Extract the [x, y] coordinate from the center of the cell holding the provided text.  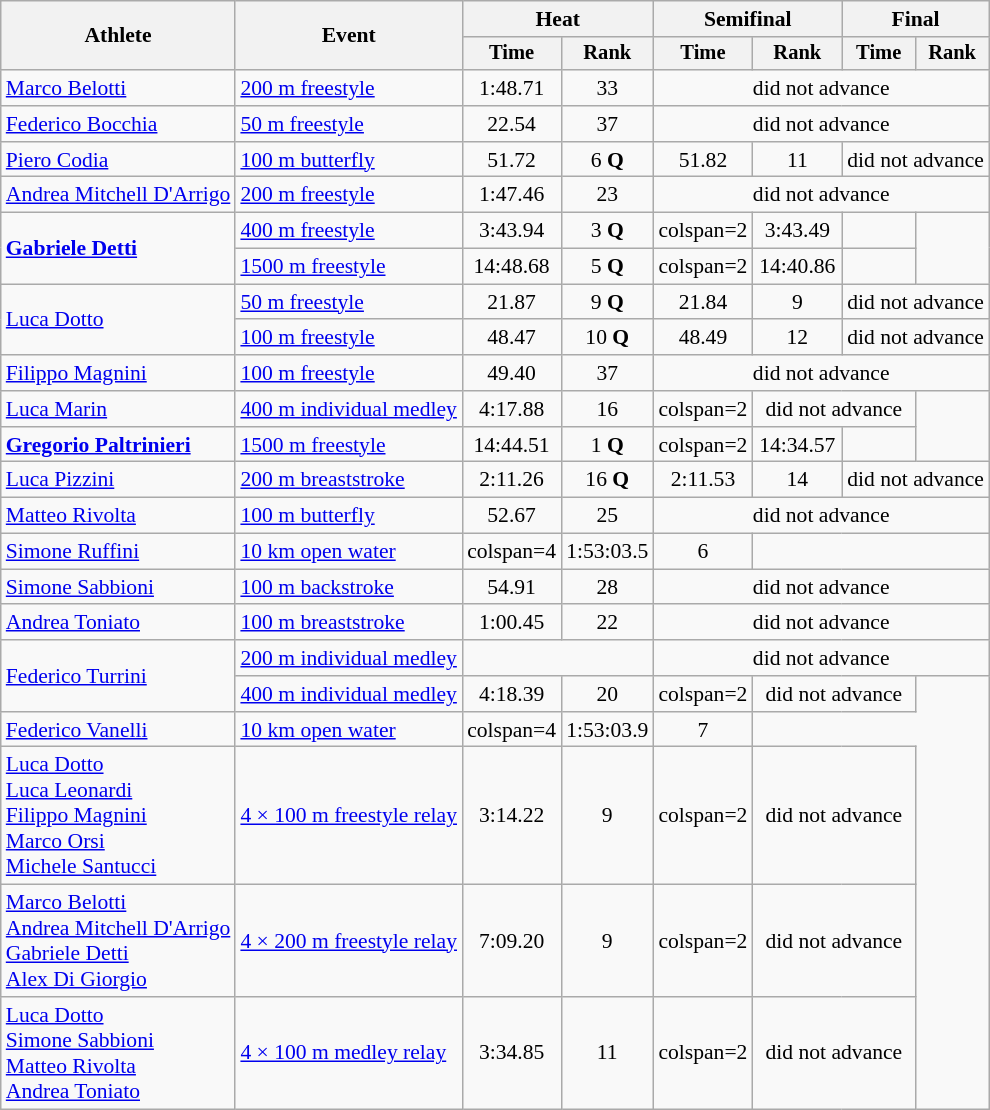
Federico Bocchia [118, 124]
Simone Sabbioni [118, 587]
3:43.94 [512, 231]
14 [797, 480]
100 m breaststroke [348, 623]
1:48.71 [512, 88]
16 [607, 409]
1:53:03.5 [607, 552]
3:34.85 [512, 1053]
200 m breaststroke [348, 480]
1:47.46 [512, 195]
Andrea Toniato [118, 623]
1:00.45 [512, 623]
6 Q [607, 160]
4 × 100 m freestyle relay [348, 816]
Federico Vanelli [118, 730]
Athlete [118, 36]
52.67 [512, 516]
Gabriele Detti [118, 248]
Luca DottoLuca LeonardiFilippo MagniniMarco OrsiMichele Santucci [118, 816]
14:34.57 [797, 445]
4:17.88 [512, 409]
Luca Marin [118, 409]
6 [702, 552]
1 Q [607, 445]
Luca DottoSimone SabbioniMatteo RivoltaAndrea Toniato [118, 1053]
Federico Turrini [118, 676]
51.72 [512, 160]
21.84 [702, 302]
400 m freestyle [348, 231]
23 [607, 195]
21.87 [512, 302]
3:14.22 [512, 816]
Filippo Magnini [118, 373]
Simone Ruffini [118, 552]
1:53:03.9 [607, 730]
22.54 [512, 124]
4 × 100 m medley relay [348, 1053]
25 [607, 516]
2:11.26 [512, 480]
48.49 [702, 338]
28 [607, 587]
3 Q [607, 231]
14:40.86 [797, 267]
Luca Pizzini [118, 480]
3:43.49 [797, 231]
22 [607, 623]
Marco Belotti [118, 88]
4:18.39 [512, 694]
Piero Codia [118, 160]
7 [702, 730]
10 Q [607, 338]
49.40 [512, 373]
20 [607, 694]
14:44.51 [512, 445]
12 [797, 338]
54.91 [512, 587]
33 [607, 88]
48.47 [512, 338]
100 m backstroke [348, 587]
Event [348, 36]
14:48.68 [512, 267]
200 m individual medley [348, 658]
Semifinal [748, 19]
Gregorio Paltrinieri [118, 445]
7:09.20 [512, 941]
2:11.53 [702, 480]
Andrea Mitchell D'Arrigo [118, 195]
Heat [558, 19]
9 Q [607, 302]
5 Q [607, 267]
51.82 [702, 160]
16 Q [607, 480]
4 × 200 m freestyle relay [348, 941]
Luca Dotto [118, 320]
Matteo Rivolta [118, 516]
Marco BelottiAndrea Mitchell D'ArrigoGabriele DettiAlex Di Giorgio [118, 941]
Final [916, 19]
